Detect which cell encompasses the target text, then output its [x, y] center coordinate. 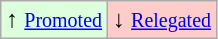
↓ Relegated [162, 20]
↑ Promoted [54, 20]
